Provide the (x, y) coordinate of the cell's center where the given text is located.  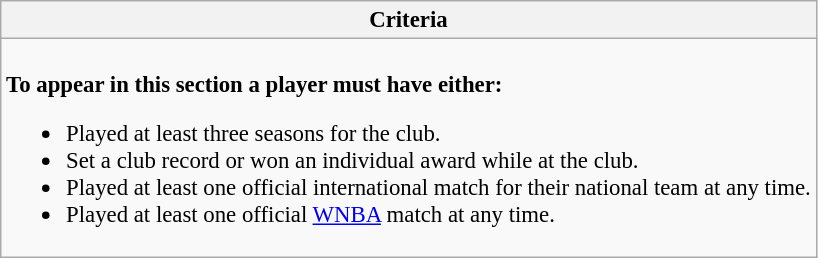
Criteria (408, 20)
